Return [x, y] of the center of cell containing provided text 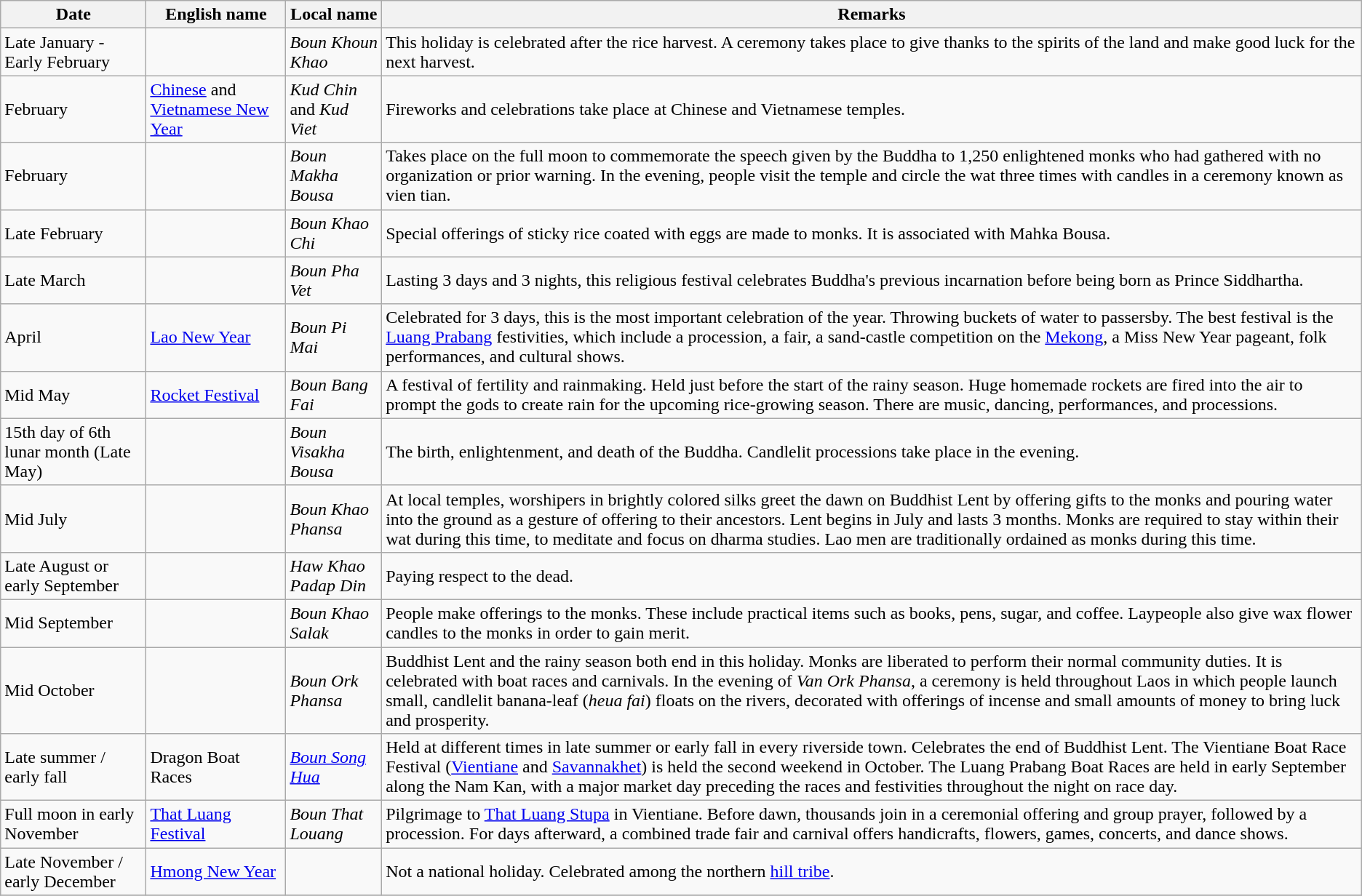
Haw Khao Padap Din [334, 576]
Hmong New Year [216, 871]
Boun That Louang [334, 825]
Rocket Festival [216, 394]
Chinese and Vietnamese New Year [216, 109]
Mid September [73, 623]
The birth, enlightenment, and death of the Buddha. Candlelit processions take place in the evening. [872, 452]
Lasting 3 days and 3 nights, this religious festival celebrates Buddha's previous incarnation before being born as Prince Siddhartha. [872, 281]
Late November / early December [73, 871]
Late January - Early February [73, 52]
Boun Visakha Bousa [334, 452]
Full moon in early November [73, 825]
Remarks [872, 15]
Late March [73, 281]
Mid October [73, 691]
Boun Bang Fai [334, 394]
That Luang Festival [216, 825]
Mid May [73, 394]
Boun Ork Phansa [334, 691]
Late summer / early fall [73, 767]
Boun Khoun Khao [334, 52]
Boun Pi Mai [334, 337]
Boun Makha Bousa [334, 176]
Dragon Boat Races [216, 767]
Boun Khao Phansa [334, 519]
Kud Chin and Kud Viet [334, 109]
Boun Khao Chi [334, 233]
English name [216, 15]
Local name [334, 15]
Not a national holiday. Celebrated among the northern hill tribe. [872, 871]
Fireworks and celebrations take place at Chinese and Vietnamese temples. [872, 109]
Date [73, 15]
Paying respect to the dead. [872, 576]
15th day of 6th lunar month (Late May) [73, 452]
Mid July [73, 519]
Late August or early September [73, 576]
Boun Khao Salak [334, 623]
Lao New Year [216, 337]
April [73, 337]
Late February [73, 233]
Boun Pha Vet [334, 281]
Special offerings of sticky rice coated with eggs are made to monks. It is associated with Mahka Bousa. [872, 233]
Boun Song Hua [334, 767]
